Search for the cell housing the specified text and yield its (X, Y) center coordinate. 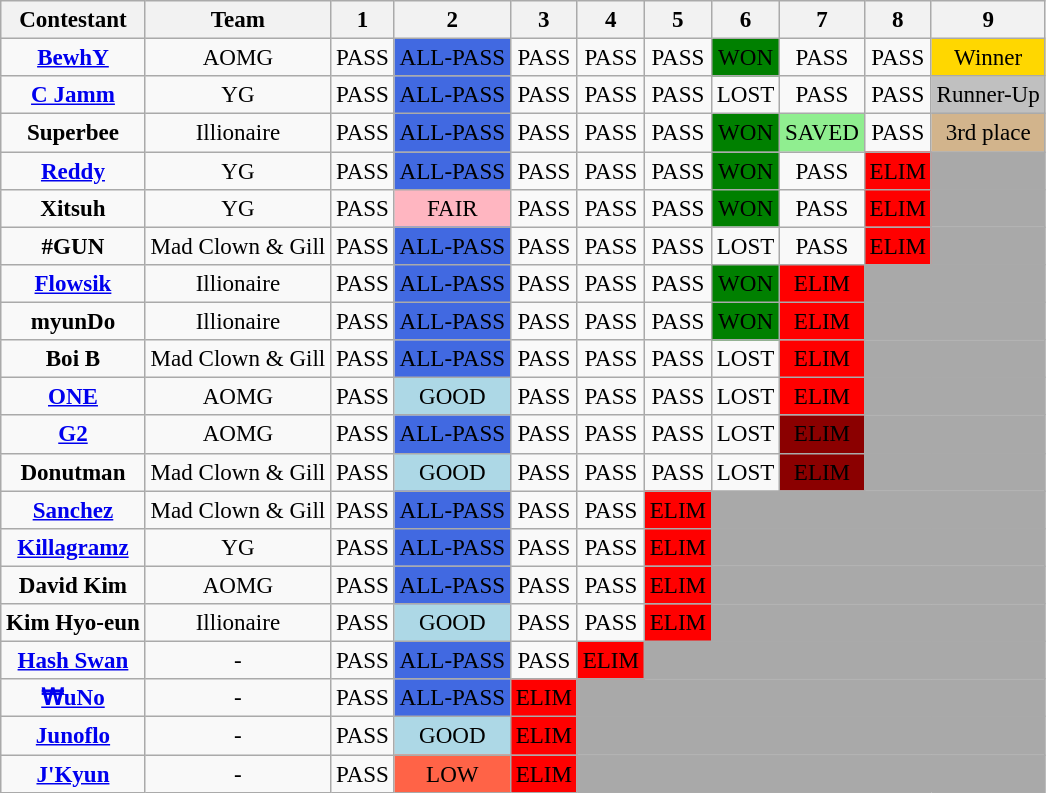
Killagramz (73, 548)
2 (452, 20)
BewhY (73, 58)
Xitsuh (73, 209)
Flowsik (73, 284)
#GUN (73, 246)
David Kim (73, 585)
Hash Swan (73, 661)
8 (898, 20)
G2 (73, 435)
FAIR (452, 209)
₩uNo (73, 698)
Reddy (73, 171)
3rd place (988, 133)
9 (988, 20)
Kim Hyo-eun (73, 623)
Winner (988, 58)
4 (610, 20)
Sanchez (73, 510)
1 (363, 20)
Team (238, 20)
LOW (452, 774)
C Jamm (73, 95)
Runner-Up (988, 95)
3 (544, 20)
SAVED (822, 133)
7 (822, 20)
Donutman (73, 472)
Boi B (73, 359)
Junoflo (73, 736)
J'Kyun (73, 774)
6 (745, 20)
myunDo (73, 322)
Contestant (73, 20)
ONE (73, 397)
Superbee (73, 133)
5 (678, 20)
